Return (x, y) of the center of cell containing provided text 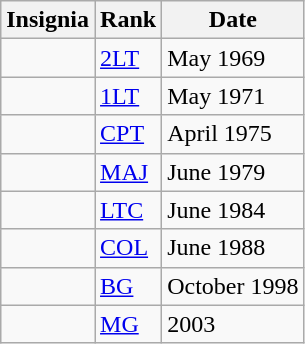
COL (128, 248)
1LT (128, 96)
MG (128, 324)
June 1979 (233, 172)
CPT (128, 134)
LTC (128, 210)
May 1971 (233, 96)
June 1988 (233, 248)
Insignia (48, 20)
April 1975 (233, 134)
Date (233, 20)
May 1969 (233, 58)
MAJ (128, 172)
June 1984 (233, 210)
October 1998 (233, 286)
Rank (128, 20)
BG (128, 286)
2003 (233, 324)
2LT (128, 58)
